Return [X, Y] of the center of cell containing provided text 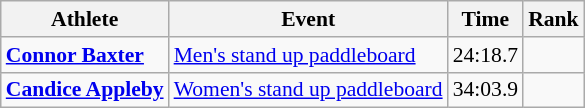
Men's stand up paddleboard [308, 55]
34:03.9 [486, 90]
Event [308, 19]
Connor Baxter [85, 55]
Rank [554, 19]
Candice Appleby [85, 90]
Time [486, 19]
Women's stand up paddleboard [308, 90]
Athlete [85, 19]
24:18.7 [486, 55]
